Locate the cell with the specified text and output its [x, y] center coordinate. 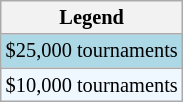
Legend [92, 17]
$25,000 tournaments [92, 51]
$10,000 tournaments [92, 85]
